Output the [X, Y] coordinate of the center of the cell containing the given text.  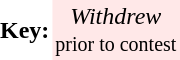
Withdrewprior to contest [116, 30]
